Locate the cell with the specified text and output its (X, Y) center coordinate. 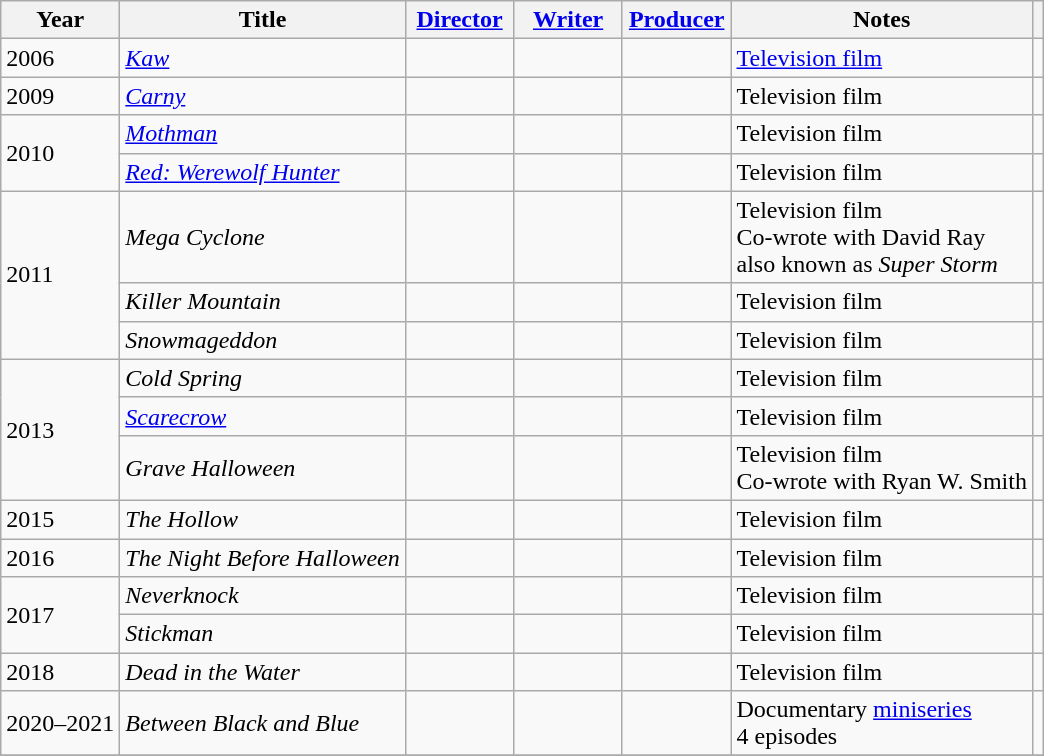
2013 (60, 430)
Dead in the Water (262, 672)
Killer Mountain (262, 302)
Mothman (262, 134)
2018 (60, 672)
Producer (676, 20)
2015 (60, 519)
2011 (60, 275)
Scarecrow (262, 416)
Mega Cyclone (262, 237)
2017 (60, 615)
Neverknock (262, 596)
Kaw (262, 58)
The Hollow (262, 519)
Notes (882, 20)
The Night Before Halloween (262, 557)
Red: Werewolf Hunter (262, 172)
Title (262, 20)
Between Black and Blue (262, 724)
2010 (60, 153)
Year (60, 20)
Cold Spring (262, 378)
Director (460, 20)
2009 (60, 96)
2006 (60, 58)
Grave Halloween (262, 468)
2016 (60, 557)
Documentary miniseries4 episodes (882, 724)
Stickman (262, 634)
Snowmageddon (262, 340)
Writer (568, 20)
Television filmCo-wrote with Ryan W. Smith (882, 468)
Television filmCo-wrote with David Rayalso known as Super Storm (882, 237)
2020–2021 (60, 724)
Carny (262, 96)
